Capture the cell that displays the provided text and extract its (X, Y) central coordinate. 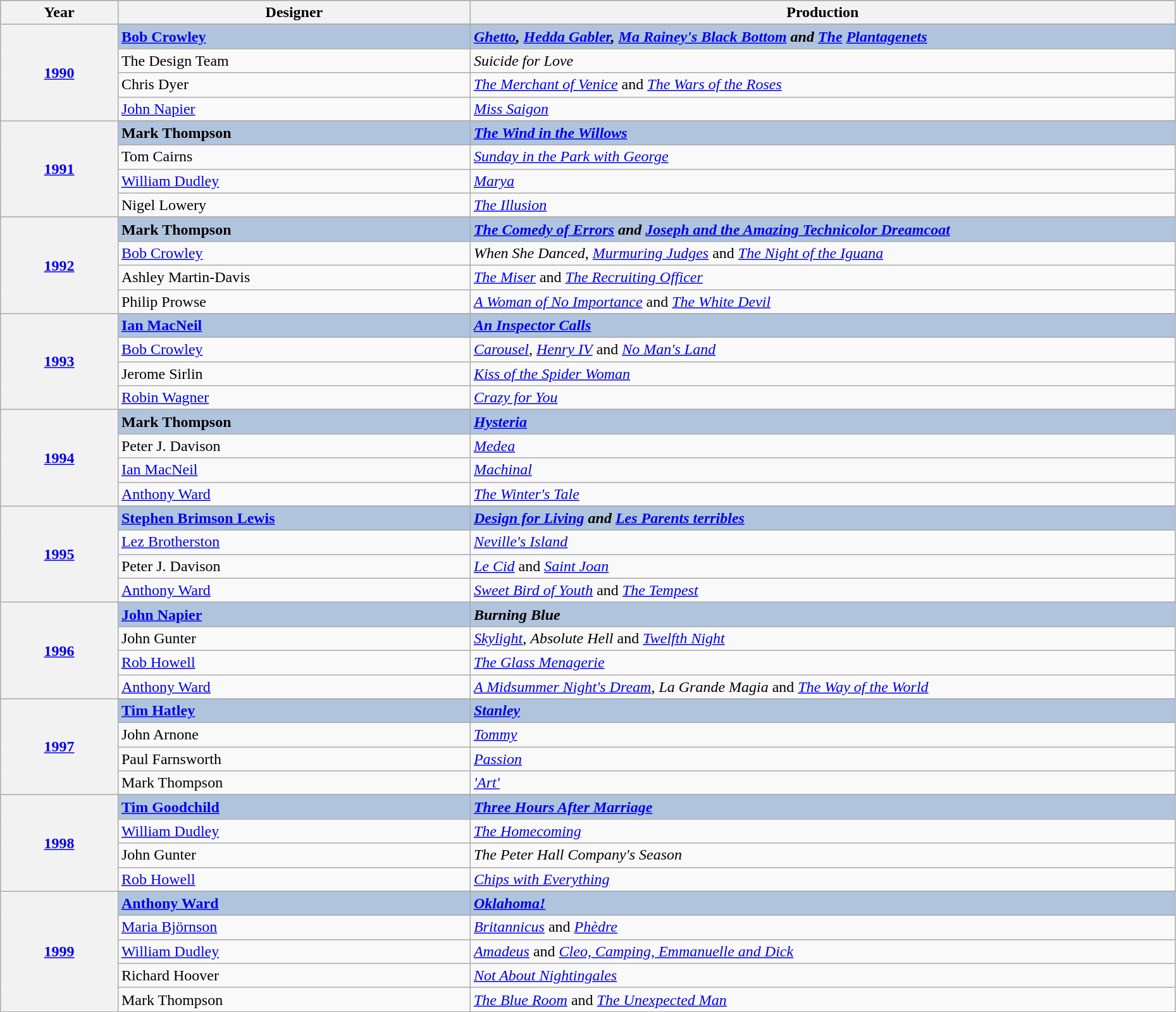
The Merchant of Venice and The Wars of the Roses (822, 85)
The Miser and The Recruiting Officer (822, 277)
The Illusion (822, 205)
1994 (59, 458)
Crazy for You (822, 398)
Tommy (822, 735)
1996 (59, 650)
A Midsummer Night's Dream, La Grande Magia and The Way of the World (822, 686)
Miss Saigon (822, 109)
Burning Blue (822, 614)
Medea (822, 446)
Neville's Island (822, 542)
Richard Hoover (294, 975)
Lez Brotherston (294, 542)
Maria Björnson (294, 927)
Year (59, 13)
1998 (59, 843)
The Comedy of Errors and Joseph and the Amazing Technicolor Dreamcoat (822, 229)
1995 (59, 554)
Le Cid and Saint Joan (822, 566)
Philip Prowse (294, 302)
1991 (59, 169)
Nigel Lowery (294, 205)
When She Danced, Murmuring Judges and The Night of the Iguana (822, 253)
Paul Farnsworth (294, 759)
John Arnone (294, 735)
Passion (822, 759)
1993 (59, 362)
Sweet Bird of Youth and The Tempest (822, 590)
Tom Cairns (294, 157)
Jerome Sirlin (294, 374)
The Design Team (294, 61)
Not About Nightingales (822, 975)
Stephen Brimson Lewis (294, 518)
Britannicus and Phèdre (822, 927)
Kiss of the Spider Woman (822, 374)
1999 (59, 951)
Stanley (822, 711)
Production (822, 13)
Ghetto, Hedda Gabler, Ma Rainey's Black Bottom and The Plantagenets (822, 37)
Marya (822, 181)
Oklahoma! (822, 903)
Chips with Everything (822, 879)
Design for Living and Les Parents terribles (822, 518)
Carousel, Henry IV and No Man's Land (822, 350)
The Winter's Tale (822, 494)
An Inspector Calls (822, 326)
The Homecoming (822, 831)
Tim Goodchild (294, 807)
Sunday in the Park with George (822, 157)
'Art' (822, 783)
Three Hours After Marriage (822, 807)
Tim Hatley (294, 711)
The Blue Room and The Unexpected Man (822, 999)
Chris Dyer (294, 85)
A Woman of No Importance and The White Devil (822, 302)
Hysteria (822, 422)
1992 (59, 265)
Amadeus and Cleo, Camping, Emmanuelle and Dick (822, 951)
The Peter Hall Company's Season (822, 855)
The Wind in the Willows (822, 133)
Ashley Martin-Davis (294, 277)
1990 (59, 73)
1997 (59, 747)
Robin Wagner (294, 398)
Designer (294, 13)
Machinal (822, 470)
Skylight, Absolute Hell and Twelfth Night (822, 638)
Suicide for Love (822, 61)
The Glass Menagerie (822, 662)
